Locate the cell with the specified text and output its [x, y] center coordinate. 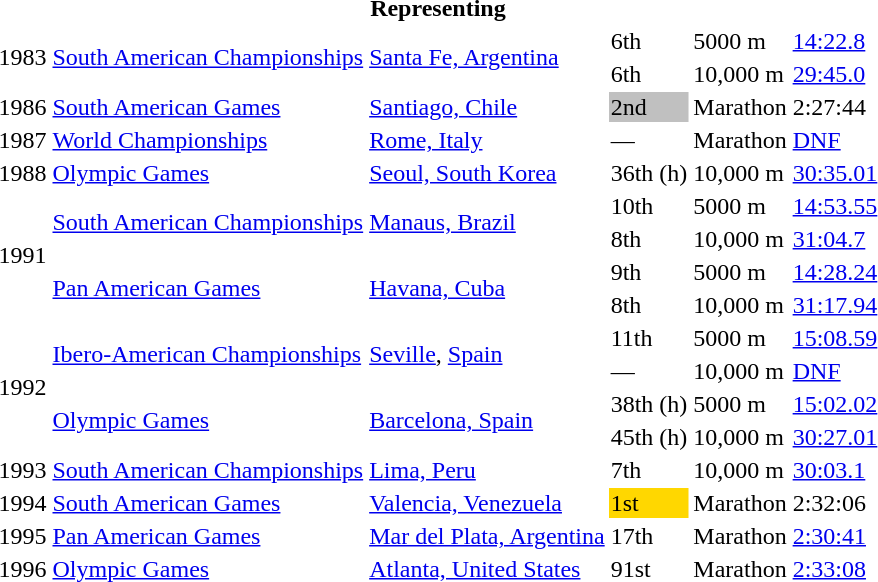
World Championships [208, 140]
38th (h) [649, 404]
Rome, Italy [487, 140]
Lima, Peru [487, 470]
Ibero-American Championships [208, 354]
Barcelona, Spain [487, 420]
Seoul, South Korea [487, 173]
11th [649, 338]
45th (h) [649, 437]
9th [649, 272]
10th [649, 206]
Havana, Cuba [487, 288]
Manaus, Brazil [487, 222]
7th [649, 470]
Seville, Spain [487, 354]
Mar del Plata, Argentina [487, 536]
1st [649, 503]
Santiago, Chile [487, 107]
17th [649, 536]
Santa Fe, Argentina [487, 58]
2nd [649, 107]
36th (h) [649, 173]
Valencia, Venezuela [487, 503]
